Find where the given text appears and provide that cell's center as (x, y) coordinate. 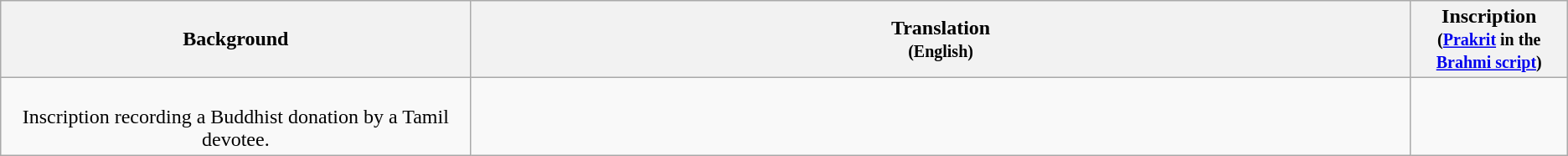
Background (236, 39)
Inscription(Prakrit in the Brahmi script) (1489, 39)
Inscription recording a Buddhist donation by a Tamil devotee. (236, 117)
Translation(English) (941, 39)
